Detect which cell encompasses the target text, then output its (X, Y) center coordinate. 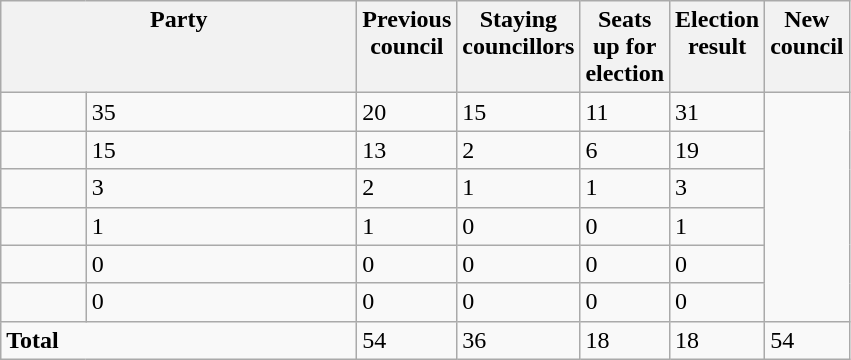
31 (718, 112)
Total (179, 340)
19 (718, 150)
35 (222, 112)
Party (179, 47)
Election result (718, 47)
20 (407, 112)
36 (518, 340)
Previous council (407, 47)
Staying councillors (518, 47)
Seats up for election (625, 47)
13 (407, 150)
11 (625, 112)
6 (625, 150)
New council (807, 47)
